Capture the cell that displays the provided text and extract its [x, y] central coordinate. 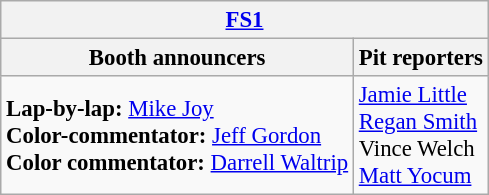
FS1 [245, 20]
Jamie LittleRegan SmithVince WelchMatt Yocum [420, 136]
Pit reporters [420, 58]
Lap-by-lap: Mike JoyColor-commentator: Jeff GordonColor commentator: Darrell Waltrip [178, 136]
Booth announcers [178, 58]
